Output the [x, y] coordinate of the center of the cell containing the given text.  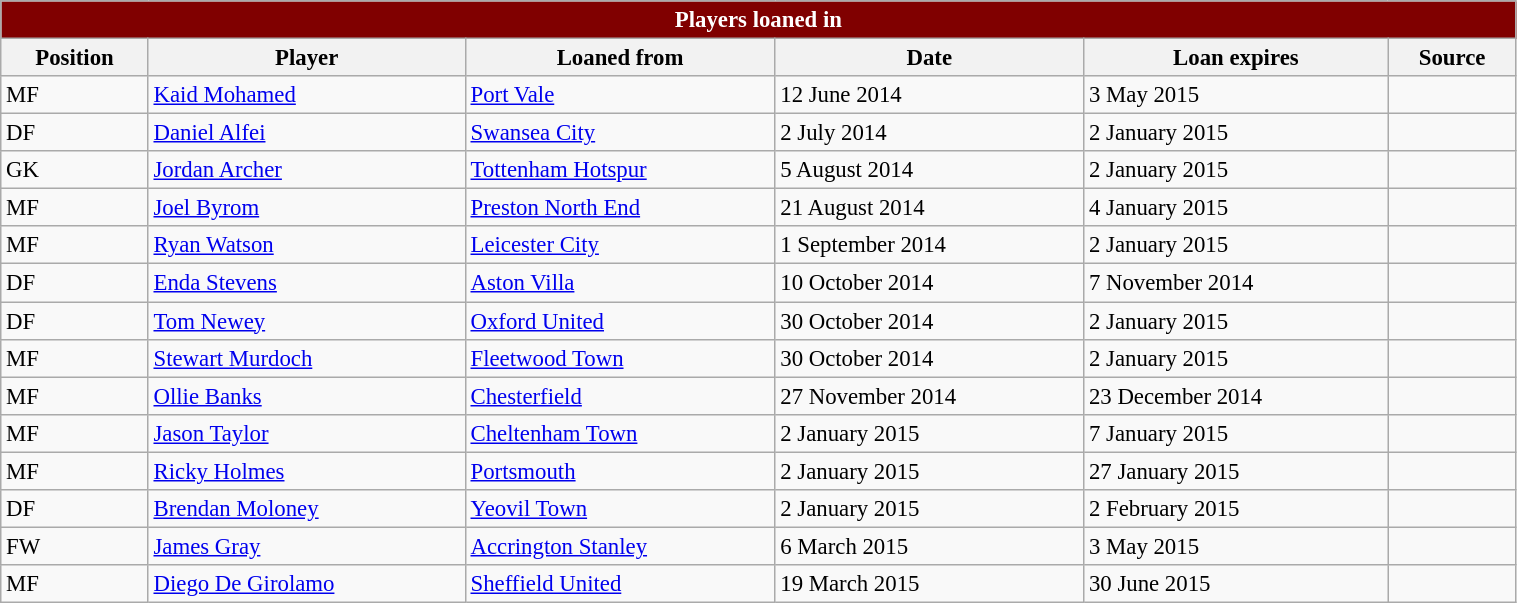
Preston North End [620, 208]
12 June 2014 [930, 95]
Jason Taylor [306, 433]
Enda Stevens [306, 283]
27 January 2015 [1236, 471]
7 January 2015 [1236, 433]
30 June 2015 [1236, 584]
Joel Byrom [306, 208]
7 November 2014 [1236, 283]
Chesterfield [620, 396]
1 September 2014 [930, 245]
Loaned from [620, 58]
Jordan Archer [306, 170]
Stewart Murdoch [306, 358]
23 December 2014 [1236, 396]
Date [930, 58]
6 March 2015 [930, 546]
Cheltenham Town [620, 433]
FW [74, 546]
Tom Newey [306, 321]
Leicester City [620, 245]
Brendan Moloney [306, 509]
Ricky Holmes [306, 471]
2 July 2014 [930, 133]
Ryan Watson [306, 245]
Aston Villa [620, 283]
GK [74, 170]
Tottenham Hotspur [620, 170]
Port Vale [620, 95]
Yeovil Town [620, 509]
Players loaned in [758, 20]
5 August 2014 [930, 170]
Daniel Alfei [306, 133]
James Gray [306, 546]
Accrington Stanley [620, 546]
Player [306, 58]
2 February 2015 [1236, 509]
Ollie Banks [306, 396]
10 October 2014 [930, 283]
Fleetwood Town [620, 358]
Portsmouth [620, 471]
Source [1452, 58]
4 January 2015 [1236, 208]
19 March 2015 [930, 584]
Sheffield United [620, 584]
Oxford United [620, 321]
Position [74, 58]
Kaid Mohamed [306, 95]
Loan expires [1236, 58]
21 August 2014 [930, 208]
Diego De Girolamo [306, 584]
Swansea City [620, 133]
27 November 2014 [930, 396]
